Output the [x, y] coordinate of the center of the cell containing the given text.  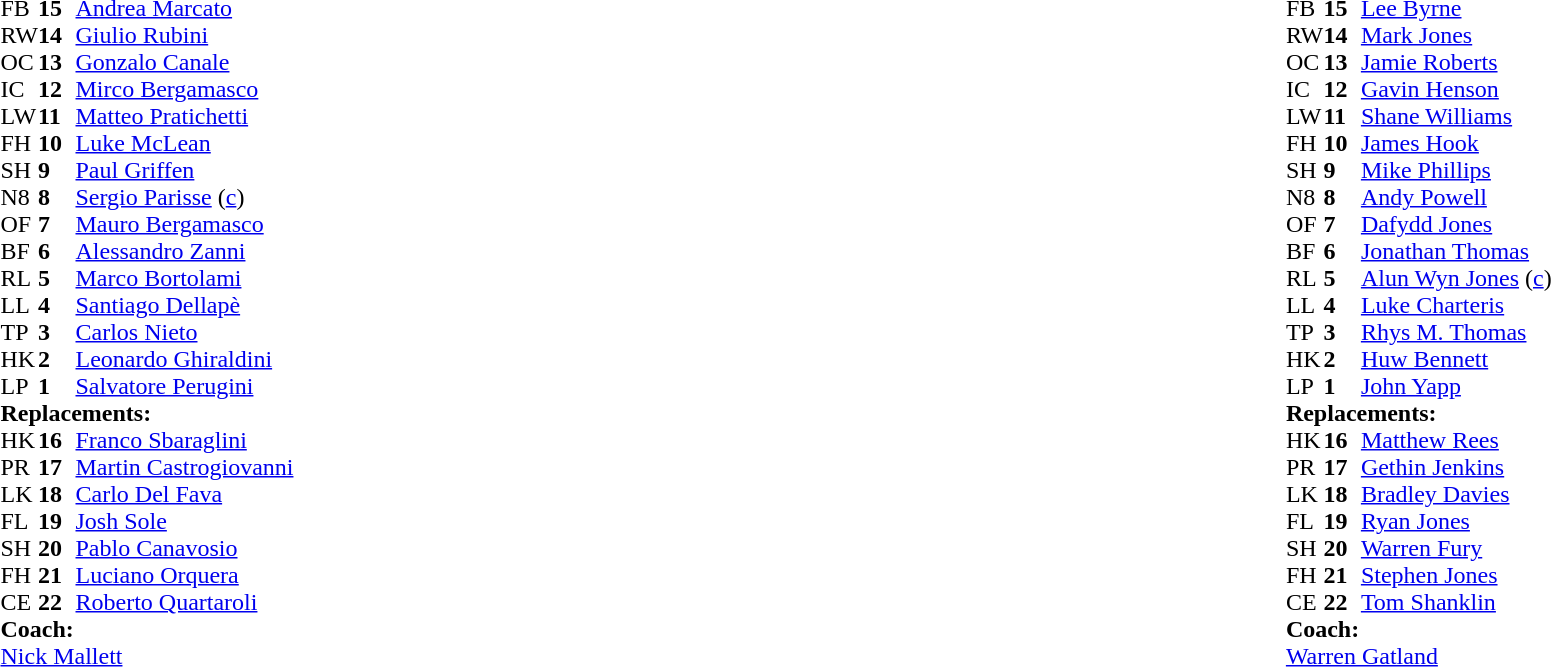
Matteo Pratichetti [185, 116]
Mauro Bergamasco [185, 224]
Salvatore Perugini [185, 386]
Franco Sbaraglini [185, 440]
Paul Griffen [185, 170]
Luciano Orquera [185, 576]
Martin Castrogiovanni [185, 468]
Sergio Parisse (c) [185, 198]
Alessandro Zanni [185, 252]
Carlo Del Fava [185, 494]
Gonzalo Canale [185, 62]
Coach: [146, 630]
Replacements: [146, 414]
Roberto Quartaroli [185, 602]
Carlos Nieto [185, 332]
Luke McLean [185, 144]
Marco Bortolami [185, 278]
Giulio Rubini [185, 36]
Santiago Dellapè [185, 306]
Mirco Bergamasco [185, 90]
Leonardo Ghiraldini [185, 360]
Josh Sole [185, 522]
Pablo Canavosio [185, 548]
